Locate the cell with the specified text and output its [X, Y] center coordinate. 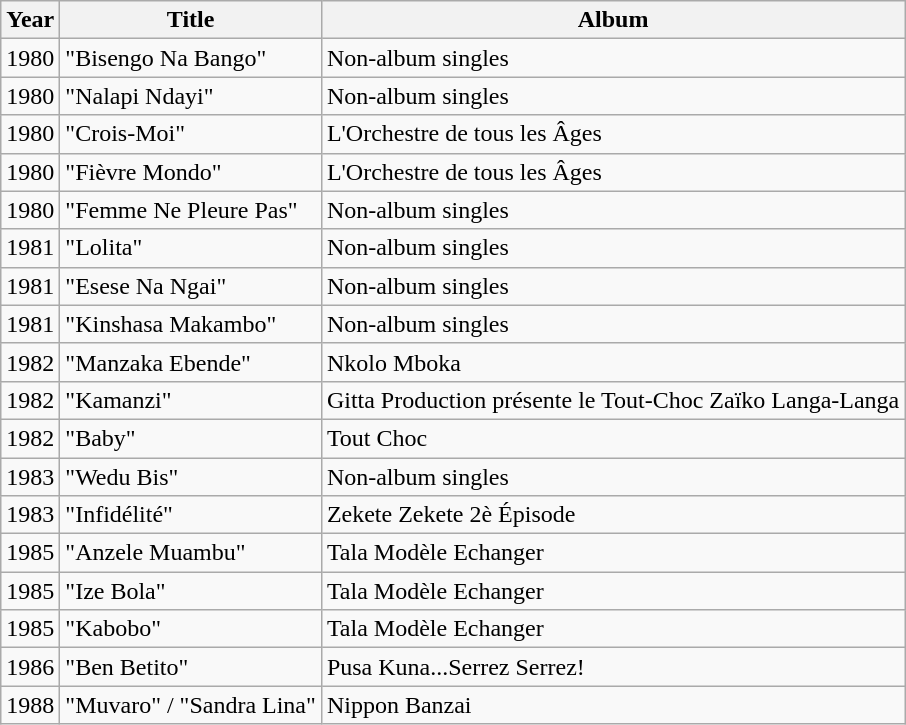
"Lolita" [191, 248]
1988 [30, 705]
Title [191, 20]
Year [30, 20]
"Wedu Bis" [191, 477]
1986 [30, 667]
"Crois-Moi" [191, 134]
"Bisengo Na Bango" [191, 58]
"Femme Ne Pleure Pas" [191, 210]
Tout Choc [612, 438]
"Kinshasa Makambo" [191, 324]
Zekete Zekete 2è Épisode [612, 515]
"Anzele Muambu" [191, 553]
"Kamanzi" [191, 400]
Gitta Production présente le Tout-Choc Zaïko Langa-Langa [612, 400]
"Muvaro" / "Sandra Lina" [191, 705]
"Manzaka Ebende" [191, 362]
"Esese Na Ngai" [191, 286]
Album [612, 20]
"Ben Betito" [191, 667]
"Ize Bola" [191, 591]
"Fièvre Mondo" [191, 172]
"Kabobo" [191, 629]
Nippon Banzai [612, 705]
"Nalapi Ndayi" [191, 96]
"Baby" [191, 438]
Nkolo Mboka [612, 362]
Pusa Kuna...Serrez Serrez! [612, 667]
"Infidélité" [191, 515]
